Detect which cell encompasses the target text, then output its [x, y] center coordinate. 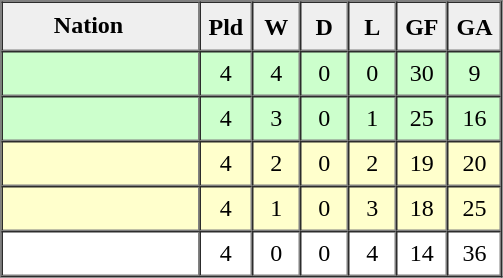
20 [475, 164]
Pld [226, 27]
16 [475, 118]
Nation [101, 27]
18 [422, 208]
GF [422, 27]
W [276, 27]
14 [422, 254]
36 [475, 254]
30 [422, 74]
GA [475, 27]
L [372, 27]
19 [422, 164]
9 [475, 74]
D [324, 27]
